From the cell containing the given text, extract its center point as [x, y] coordinate. 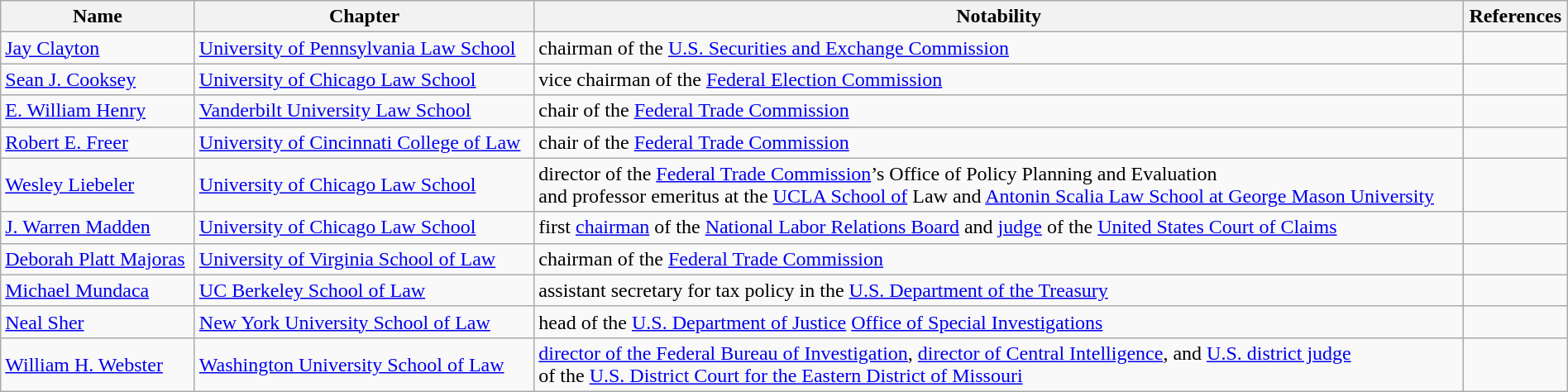
Vanderbilt University Law School [364, 111]
first chairman of the National Labor Relations Board and judge of the United States Court of Claims [999, 227]
chairman of the U.S. Securities and Exchange Commission [999, 48]
Deborah Platt Majoras [98, 259]
Michael Mundaca [98, 290]
Jay Clayton [98, 48]
vice chairman of the Federal Election Commission [999, 79]
University of Virginia School of Law [364, 259]
Sean J. Cooksey [98, 79]
William H. Webster [98, 364]
Robert E. Freer [98, 142]
University of Pennsylvania Law School [364, 48]
Neal Sher [98, 322]
E. William Henry [98, 111]
Wesley Liebeler [98, 185]
chairman of the Federal Trade Commission [999, 259]
assistant secretary for tax policy in the U.S. Department of the Treasury [999, 290]
References [1515, 17]
UC Berkeley School of Law [364, 290]
Notability [999, 17]
Chapter [364, 17]
J. Warren Madden [98, 227]
Washington University School of Law [364, 364]
New York University School of Law [364, 322]
University of Cincinnati College of Law [364, 142]
head of the U.S. Department of Justice Office of Special Investigations [999, 322]
Name [98, 17]
